Return (X, Y) of the center of cell containing provided text 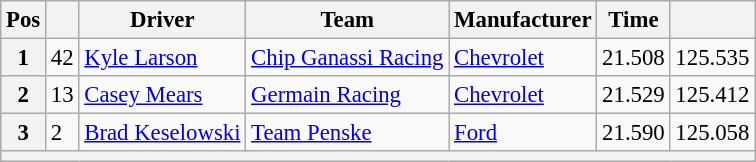
125.535 (712, 58)
Brad Keselowski (162, 133)
Team Penske (348, 133)
3 (24, 133)
Driver (162, 20)
21.508 (634, 58)
125.058 (712, 133)
Manufacturer (523, 20)
Germain Racing (348, 95)
Time (634, 20)
Kyle Larson (162, 58)
Chip Ganassi Racing (348, 58)
13 (62, 95)
125.412 (712, 95)
Ford (523, 133)
Team (348, 20)
1 (24, 58)
Pos (24, 20)
21.529 (634, 95)
Casey Mears (162, 95)
21.590 (634, 133)
42 (62, 58)
